Determine the (x, y) coordinate at the center of the cell enclosing the given text.  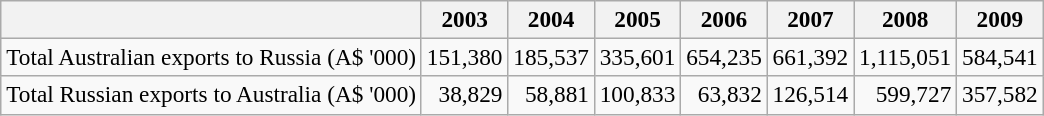
151,380 (464, 57)
654,235 (724, 57)
100,833 (637, 95)
58,881 (551, 95)
2006 (724, 19)
Total Australian exports to Russia (A$ '000) (212, 57)
185,537 (551, 57)
335,601 (637, 57)
126,514 (810, 95)
38,829 (464, 95)
2009 (1000, 19)
661,392 (810, 57)
2003 (464, 19)
599,727 (906, 95)
2008 (906, 19)
2007 (810, 19)
1,115,051 (906, 57)
63,832 (724, 95)
584,541 (1000, 57)
357,582 (1000, 95)
2005 (637, 19)
2004 (551, 19)
Total Russian exports to Australia (A$ '000) (212, 95)
